Extract the (X, Y) coordinate from the center of the cell holding the provided text.  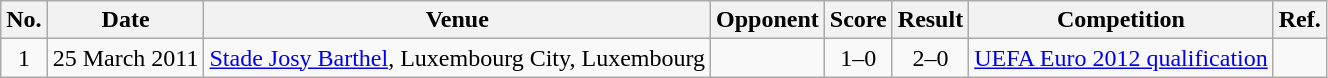
Result (930, 20)
Opponent (768, 20)
25 March 2011 (126, 58)
1–0 (858, 58)
Score (858, 20)
1 (24, 58)
Date (126, 20)
Stade Josy Barthel, Luxembourg City, Luxembourg (458, 58)
UEFA Euro 2012 qualification (1122, 58)
Competition (1122, 20)
No. (24, 20)
Ref. (1300, 20)
Venue (458, 20)
2–0 (930, 58)
